Extract the [X, Y] coordinate from the center of the cell holding the provided text.  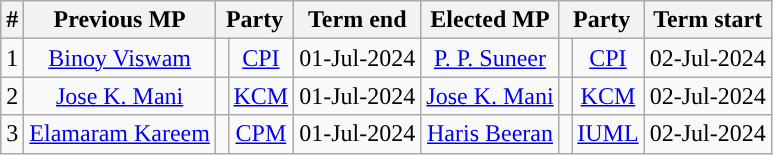
3 [12, 134]
Term end [358, 20]
Binoy Viswam [120, 58]
P. P. Suneer [490, 58]
Elected MP [490, 20]
Term start [708, 20]
IUML [608, 134]
Elamaram Kareem [120, 134]
Previous MP [120, 20]
2 [12, 96]
1 [12, 58]
# [12, 20]
Haris Beeran [490, 134]
CPM [261, 134]
